Pinpoint the cell where the given text exists, returning its (X, Y) midpoint coordinate. 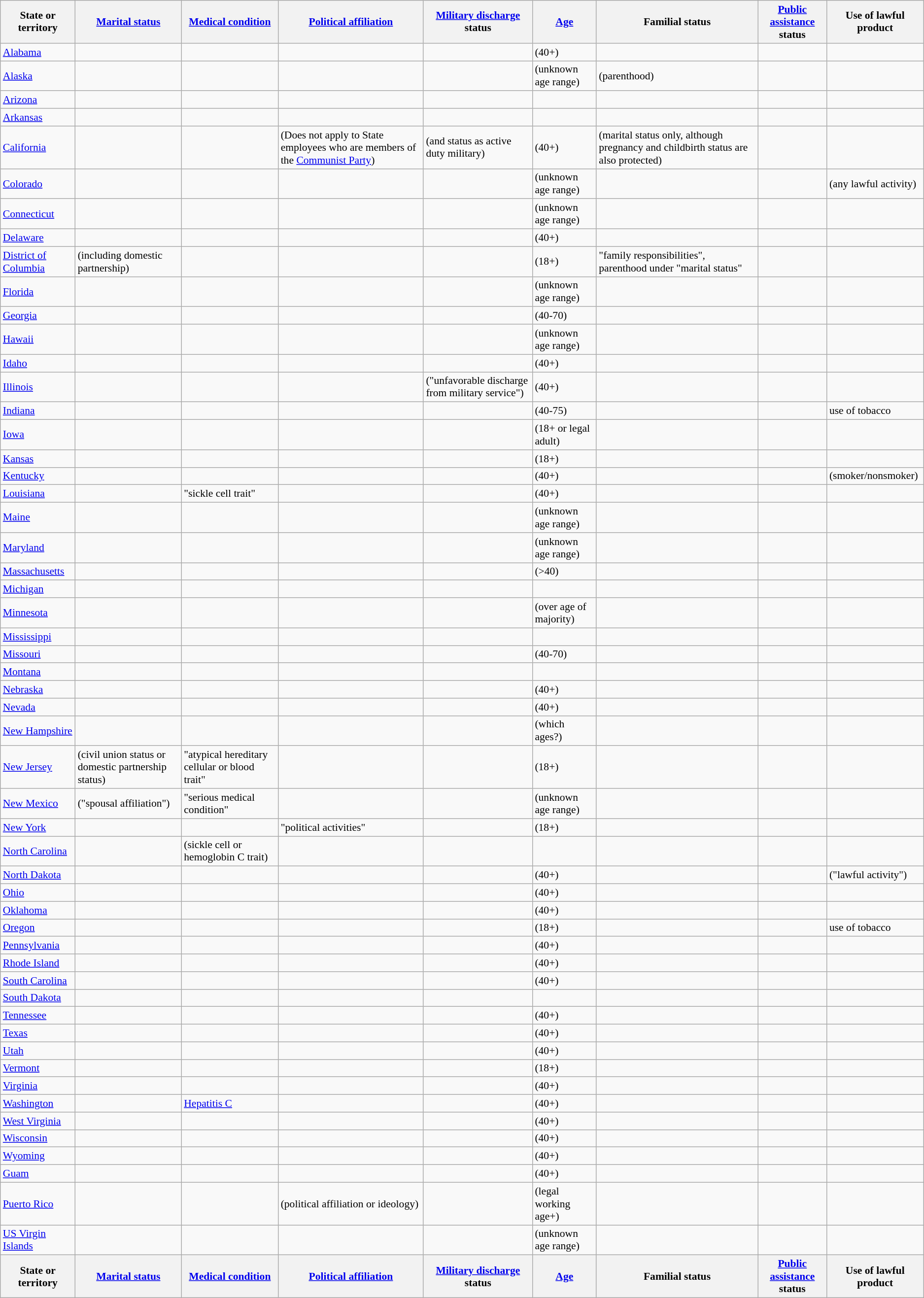
"political activities" (351, 827)
(smoker/nonsmoker) (875, 476)
Puerto Rico (38, 1203)
(sickle cell or hemoglobin C trait) (230, 852)
Colorado (38, 183)
Wyoming (38, 1156)
(marital status only, although pregnancy and childbirth status are also protected) (677, 148)
Idaho (38, 363)
("spousal affiliation") (129, 803)
Hawaii (38, 339)
Rhode Island (38, 963)
North Dakota (38, 875)
"sickle cell trait" (230, 494)
New York (38, 827)
"serious medical condition" (230, 803)
Virginia (38, 1086)
District of Columbia (38, 261)
Maine (38, 517)
Guam (38, 1174)
Nevada (38, 707)
(which ages?) (564, 730)
(Does not apply to State employees who are members of the Communist Party) (351, 148)
Wisconsin (38, 1138)
Kentucky (38, 476)
("lawful activity") (875, 875)
Tennessee (38, 1016)
US Virgin Islands (38, 1240)
(including domestic partnership) (129, 261)
Arizona (38, 100)
North Carolina (38, 852)
Oklahoma (38, 910)
Missouri (38, 654)
West Virginia (38, 1121)
Massachusetts (38, 572)
(over age of majority) (564, 613)
(any lawful activity) (875, 183)
Georgia (38, 316)
(40-75) (564, 411)
New Jersey (38, 768)
Minnesota (38, 613)
("unfavorable discharge from military service") (478, 387)
South Carolina (38, 981)
Nebraska (38, 689)
Illinois (38, 387)
(legal working age+) (564, 1203)
(18+ or legal adult) (564, 435)
New Mexico (38, 803)
Arkansas (38, 117)
Alabama (38, 52)
(parenthood) (677, 76)
Maryland (38, 548)
Louisiana (38, 494)
(and status as active duty military) (478, 148)
Washington (38, 1103)
(>40) (564, 572)
Kansas (38, 459)
"family responsibilities", parenthood under "marital status" (677, 261)
(civil union status or domestic partnership status) (129, 768)
Mississippi (38, 637)
Florida (38, 292)
Iowa (38, 435)
Texas (38, 1033)
Michigan (38, 589)
Connecticut (38, 214)
Pennsylvania (38, 946)
Vermont (38, 1068)
(political affiliation or ideology) (351, 1203)
Indiana (38, 411)
Alaska (38, 76)
Hepatitis C (230, 1103)
Montana (38, 672)
Oregon (38, 928)
Delaware (38, 238)
California (38, 148)
South Dakota (38, 998)
Utah (38, 1051)
"atypical hereditary cellular or blood trait" (230, 768)
Ohio (38, 893)
New Hampshire (38, 730)
